Extract the [x, y] coordinate from the center of the cell holding the provided text.  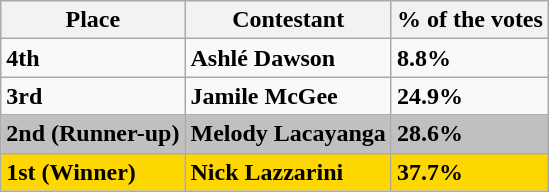
Ashlé Dawson [288, 58]
Contestant [288, 20]
37.7% [470, 172]
3rd [93, 96]
2nd (Runner-up) [93, 134]
Jamile McGee [288, 96]
24.9% [470, 96]
8.8% [470, 58]
% of the votes [470, 20]
Melody Lacayanga [288, 134]
Nick Lazzarini [288, 172]
1st (Winner) [93, 172]
28.6% [470, 134]
4th [93, 58]
Place [93, 20]
